Capture the cell that displays the provided text and extract its (x, y) central coordinate. 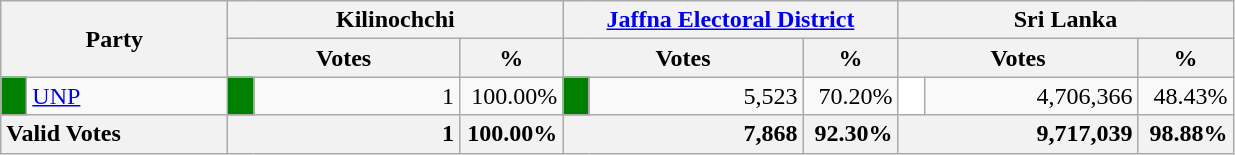
98.88% (1186, 134)
4,706,366 (1031, 96)
Jaffna Electoral District (730, 20)
UNP (128, 96)
Sri Lanka (1066, 20)
92.30% (850, 134)
48.43% (1186, 96)
70.20% (850, 96)
9,717,039 (1018, 134)
Valid Votes (114, 134)
7,868 (683, 134)
Party (114, 39)
5,523 (696, 96)
Kilinochchi (396, 20)
